Capture the cell that displays the provided text and extract its [X, Y] central coordinate. 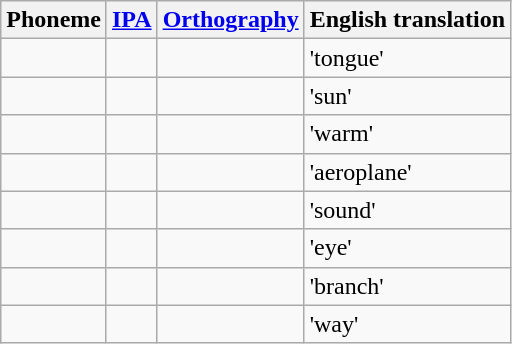
'aeroplane' [407, 172]
Phoneme [54, 20]
'warm' [407, 134]
Orthography [230, 20]
'sun' [407, 96]
IPA [132, 20]
'eye' [407, 248]
'tongue' [407, 58]
'way' [407, 324]
'branch' [407, 286]
English translation [407, 20]
'sound' [407, 210]
